Output the [X, Y] coordinate of the center of the cell containing the given text.  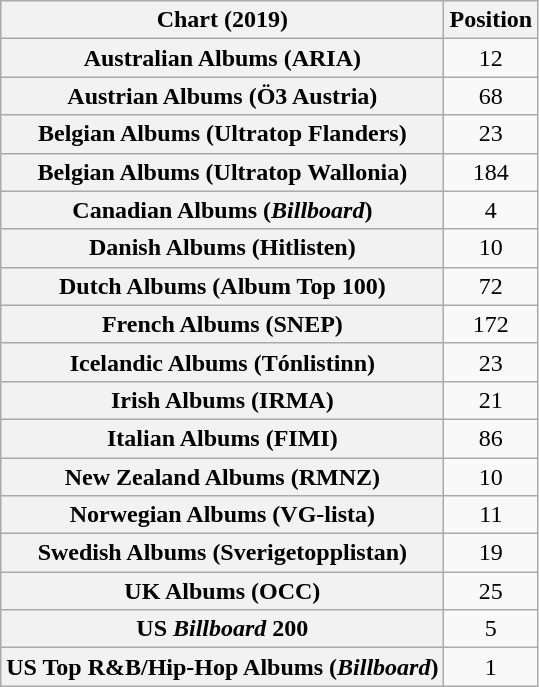
Danish Albums (Hitlisten) [222, 248]
Italian Albums (FIMI) [222, 438]
172 [491, 324]
UK Albums (OCC) [222, 591]
US Billboard 200 [222, 629]
68 [491, 96]
86 [491, 438]
5 [491, 629]
21 [491, 400]
1 [491, 667]
US Top R&B/Hip-Hop Albums (Billboard) [222, 667]
Austrian Albums (Ö3 Austria) [222, 96]
11 [491, 515]
Norwegian Albums (VG-lista) [222, 515]
Chart (2019) [222, 20]
Dutch Albums (Album Top 100) [222, 286]
Australian Albums (ARIA) [222, 58]
72 [491, 286]
4 [491, 210]
12 [491, 58]
French Albums (SNEP) [222, 324]
Irish Albums (IRMA) [222, 400]
25 [491, 591]
19 [491, 553]
184 [491, 172]
Canadian Albums (Billboard) [222, 210]
New Zealand Albums (RMNZ) [222, 477]
Position [491, 20]
Icelandic Albums (Tónlistinn) [222, 362]
Belgian Albums (Ultratop Wallonia) [222, 172]
Belgian Albums (Ultratop Flanders) [222, 134]
Swedish Albums (Sverigetopplistan) [222, 553]
